Determine the (x, y) coordinate at the center of the cell enclosing the given text.  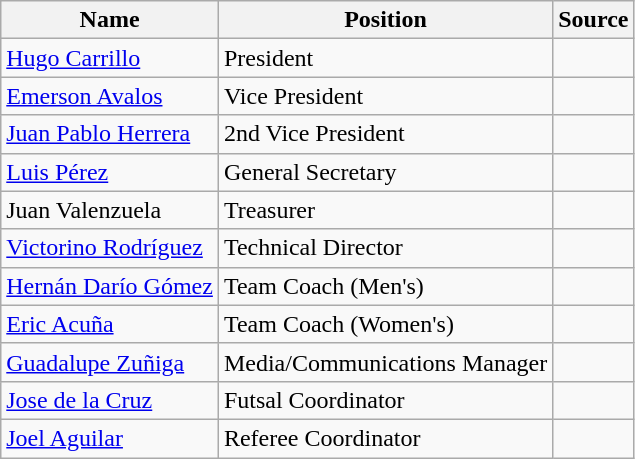
Vice President (385, 96)
Luis Pérez (110, 172)
General Secretary (385, 172)
Victorino Rodríguez (110, 248)
Team Coach (Women's) (385, 324)
Eric Acuña (110, 324)
Name (110, 20)
Technical Director (385, 248)
Joel Aguilar (110, 438)
Hugo Carrillo (110, 58)
Referee Coordinator (385, 438)
Source (594, 20)
President (385, 58)
Emerson Avalos (110, 96)
Media/Communications Manager (385, 362)
Treasurer (385, 210)
Guadalupe Zuñiga (110, 362)
2nd Vice President (385, 134)
Team Coach (Men's) (385, 286)
Hernán Darío Gómez (110, 286)
Position (385, 20)
Jose de la Cruz (110, 400)
Juan Valenzuela (110, 210)
Futsal Coordinator (385, 400)
Juan Pablo Herrera (110, 134)
